Return the [x, y] coordinate for the center point of the cell that contains the specified text.  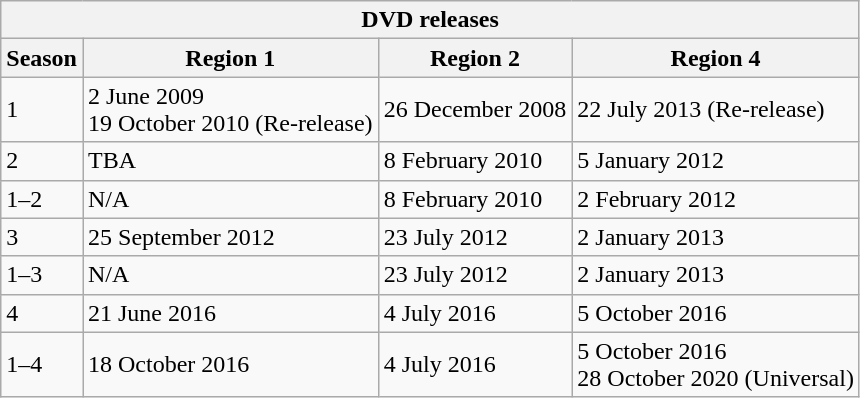
Region 4 [716, 58]
3 [42, 237]
5 January 2012 [716, 161]
22 July 2013 (Re-release) [716, 110]
5 October 201628 October 2020 (Universal) [716, 364]
18 October 2016 [230, 364]
1–4 [42, 364]
Region 2 [475, 58]
21 June 2016 [230, 313]
Region 1 [230, 58]
26 December 2008 [475, 110]
Season [42, 58]
1 [42, 110]
DVD releases [430, 20]
1–2 [42, 199]
1–3 [42, 275]
5 October 2016 [716, 313]
25 September 2012 [230, 237]
2 [42, 161]
2 February 2012 [716, 199]
4 [42, 313]
TBA [230, 161]
2 June 200919 October 2010 (Re-release) [230, 110]
